Scan for the cell matching the given text and deliver its (x, y) coordinate at center. 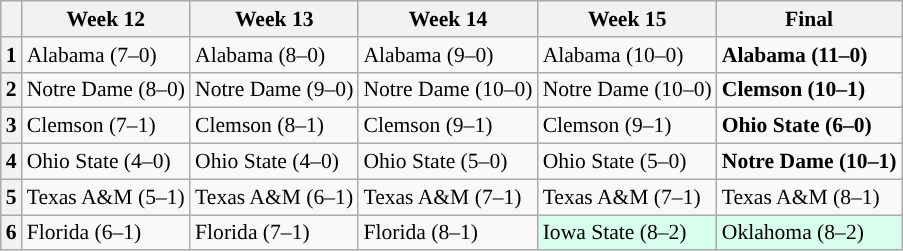
Alabama (10–0) (628, 55)
Ohio State (6–0) (810, 126)
Week 15 (628, 19)
Week 12 (106, 19)
Alabama (9–0) (448, 55)
Final (810, 19)
6 (12, 233)
Florida (8–1) (448, 233)
Iowa State (8–2) (628, 233)
Texas A&M (8–1) (810, 197)
Week 14 (448, 19)
4 (12, 162)
Week 13 (274, 19)
Alabama (11–0) (810, 55)
Alabama (8–0) (274, 55)
2 (12, 90)
Texas A&M (6–1) (274, 197)
Notre Dame (8–0) (106, 90)
Texas A&M (5–1) (106, 197)
5 (12, 197)
1 (12, 55)
Clemson (8–1) (274, 126)
3 (12, 126)
Florida (6–1) (106, 233)
Alabama (7–0) (106, 55)
Notre Dame (9–0) (274, 90)
Clemson (10–1) (810, 90)
Clemson (7–1) (106, 126)
Florida (7–1) (274, 233)
Notre Dame (10–1) (810, 162)
Oklahoma (8–2) (810, 233)
